Identify which cell holds the provided text, then report its (X, Y) central coordinate. 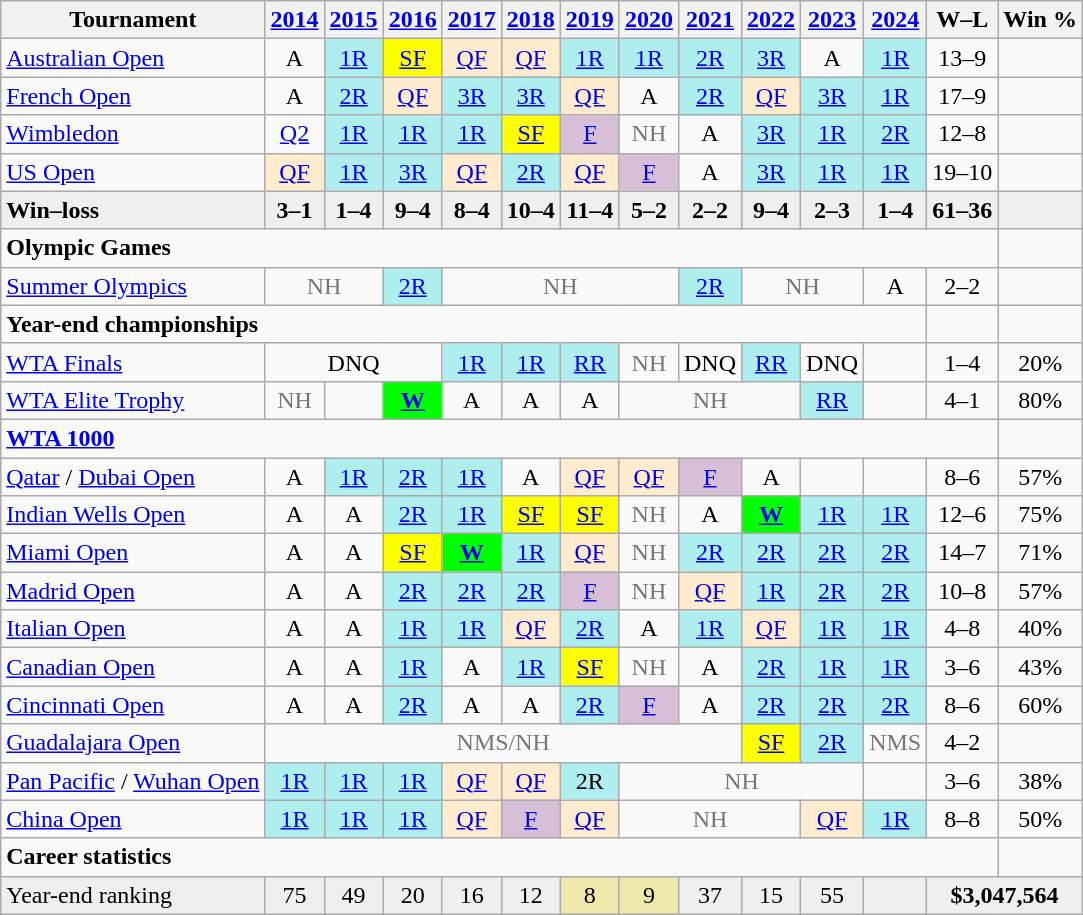
2015 (354, 20)
2014 (294, 20)
Q2 (294, 134)
55 (832, 895)
W–L (962, 20)
40% (1040, 629)
17–9 (962, 96)
14–7 (962, 553)
WTA Elite Trophy (133, 400)
37 (710, 895)
2021 (710, 20)
$3,047,564 (1005, 895)
Win % (1040, 20)
Indian Wells Open (133, 515)
Tournament (133, 20)
Win–loss (133, 210)
Guadalajara Open (133, 743)
Cincinnati Open (133, 705)
38% (1040, 781)
Madrid Open (133, 591)
2017 (472, 20)
13–9 (962, 58)
10–4 (530, 210)
5–2 (648, 210)
61–36 (962, 210)
2020 (648, 20)
2016 (412, 20)
Canadian Open (133, 667)
12–8 (962, 134)
16 (472, 895)
50% (1040, 819)
Year-end ranking (133, 895)
49 (354, 895)
2019 (590, 20)
French Open (133, 96)
20% (1040, 362)
Year-end championships (464, 324)
71% (1040, 553)
9 (648, 895)
2–3 (832, 210)
4–2 (962, 743)
Qatar / Dubai Open (133, 477)
8–4 (472, 210)
10–8 (962, 591)
Pan Pacific / Wuhan Open (133, 781)
4–1 (962, 400)
WTA Finals (133, 362)
15 (772, 895)
US Open (133, 172)
NMS (896, 743)
3–1 (294, 210)
2022 (772, 20)
China Open (133, 819)
Miami Open (133, 553)
20 (412, 895)
8 (590, 895)
NMS/NH (504, 743)
2023 (832, 20)
11–4 (590, 210)
4–8 (962, 629)
75 (294, 895)
12 (530, 895)
8–8 (962, 819)
12–6 (962, 515)
60% (1040, 705)
75% (1040, 515)
Summer Olympics (133, 286)
Wimbledon (133, 134)
2018 (530, 20)
Australian Open (133, 58)
80% (1040, 400)
Italian Open (133, 629)
Olympic Games (500, 248)
2024 (896, 20)
WTA 1000 (500, 438)
43% (1040, 667)
Career statistics (500, 857)
19–10 (962, 172)
